For the text-containing cell, return its midpoint in (x, y) coordinate format. 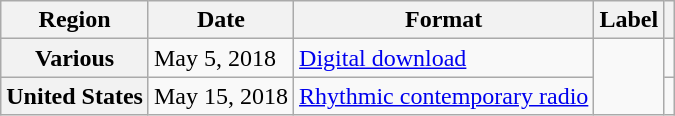
Date (220, 20)
Various (75, 58)
May 5, 2018 (220, 58)
May 15, 2018 (220, 96)
Format (444, 20)
Digital download (444, 58)
Rhythmic contemporary radio (444, 96)
Region (75, 20)
Label (629, 20)
United States (75, 96)
